Return the (X, Y) coordinate for the center point of the cell that contains the specified text.  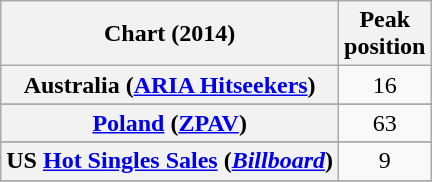
16 (385, 85)
Peakposition (385, 34)
Chart (2014) (170, 34)
Australia (ARIA Hitseekers) (170, 85)
US Hot Singles Sales (Billboard) (170, 161)
9 (385, 161)
Poland (ZPAV) (170, 123)
63 (385, 123)
